Return (x, y) of the center of cell containing provided text 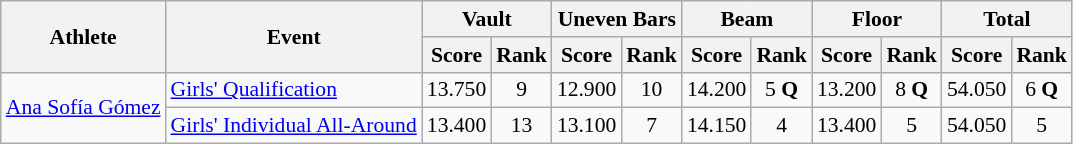
9 (522, 90)
12.900 (586, 90)
6 Q (1042, 90)
5 Q (782, 90)
13.100 (586, 126)
14.150 (716, 126)
13.200 (846, 90)
13.750 (456, 90)
Total (1007, 19)
Girls' Individual All-Around (294, 126)
14.200 (716, 90)
Floor (877, 19)
10 (652, 90)
7 (652, 126)
Event (294, 36)
8 Q (912, 90)
Girls' Qualification (294, 90)
4 (782, 126)
Vault (487, 19)
Athlete (84, 36)
Beam (747, 19)
Uneven Bars (617, 19)
Ana Sofía Gómez (84, 108)
13 (522, 126)
